Return [x, y] of the center of cell containing provided text 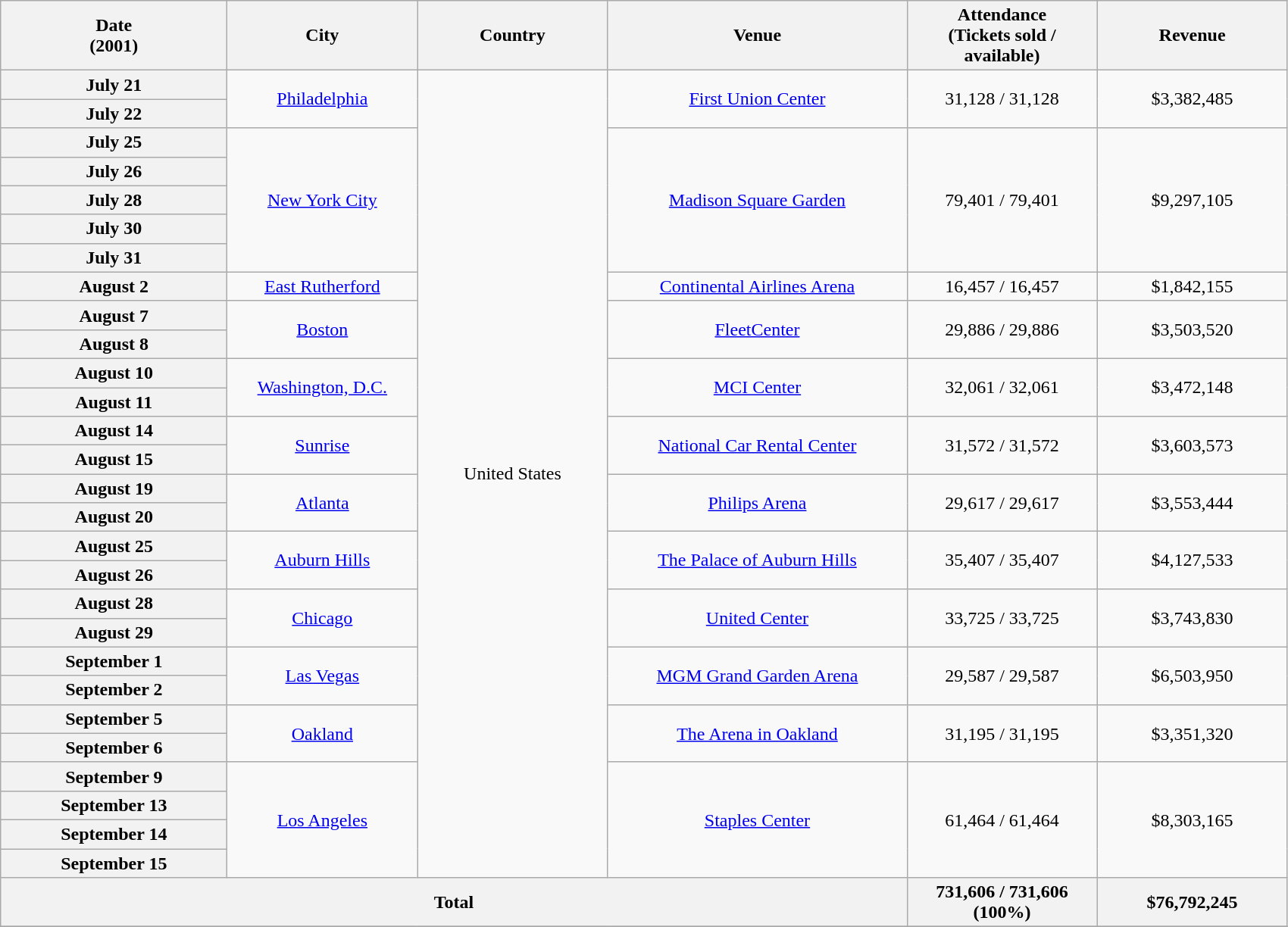
29,617 / 29,617 [1002, 503]
$3,382,485 [1193, 99]
September 5 [114, 719]
August 19 [114, 488]
Continental Airlines Arena [758, 286]
August 25 [114, 546]
33,725 / 33,725 [1002, 618]
Chicago [323, 618]
MCI Center [758, 387]
July 25 [114, 142]
29,587 / 29,587 [1002, 676]
16,457 / 16,457 [1002, 286]
July 30 [114, 229]
July 28 [114, 200]
$3,472,148 [1193, 387]
$76,792,245 [1193, 903]
First Union Center [758, 99]
September 13 [114, 805]
Country [512, 36]
$3,503,520 [1193, 329]
United States [512, 474]
32,061 / 32,061 [1002, 387]
Los Angeles [323, 819]
$1,842,155 [1193, 286]
The Palace of Auburn Hills [758, 560]
City [323, 36]
Venue [758, 36]
$9,297,105 [1193, 200]
$8,303,165 [1193, 819]
August 11 [114, 402]
September 14 [114, 834]
August 8 [114, 344]
Las Vegas [323, 676]
Philadelphia [323, 99]
September 1 [114, 661]
731,606 / 731,606(100%) [1002, 903]
$3,743,830 [1193, 618]
August 10 [114, 373]
$6,503,950 [1193, 676]
$4,127,533 [1193, 560]
September 15 [114, 863]
July 26 [114, 171]
New York City [323, 200]
The Arena in Oakland [758, 733]
National Car Rental Center [758, 445]
Date(2001) [114, 36]
31,572 / 31,572 [1002, 445]
United Center [758, 618]
$3,603,573 [1193, 445]
August 7 [114, 315]
August 26 [114, 575]
79,401 / 79,401 [1002, 200]
Attendance(Tickets sold / available) [1002, 36]
Boston [323, 329]
Auburn Hills [323, 560]
61,464 / 61,464 [1002, 819]
July 31 [114, 257]
August 15 [114, 460]
29,886 / 29,886 [1002, 329]
Total [454, 903]
31,195 / 31,195 [1002, 733]
July 21 [114, 85]
Atlanta [323, 503]
September 2 [114, 690]
$3,553,444 [1193, 503]
Washington, D.C. [323, 387]
35,407 / 35,407 [1002, 560]
$3,351,320 [1193, 733]
September 9 [114, 776]
Madison Square Garden [758, 200]
FleetCenter [758, 329]
Staples Center [758, 819]
Revenue [1193, 36]
East Rutherford [323, 286]
August 14 [114, 431]
31,128 / 31,128 [1002, 99]
August 28 [114, 604]
Oakland [323, 733]
Philips Arena [758, 503]
August 2 [114, 286]
Sunrise [323, 445]
July 22 [114, 114]
MGM Grand Garden Arena [758, 676]
August 20 [114, 517]
August 29 [114, 632]
September 6 [114, 748]
